Capture the cell that displays the provided text and extract its [X, Y] central coordinate. 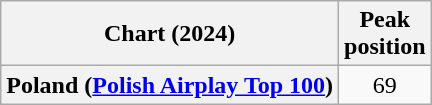
Poland (Polish Airplay Top 100) [170, 85]
69 [385, 85]
Chart (2024) [170, 34]
Peakposition [385, 34]
